Return (X, Y) of the center of cell containing provided text 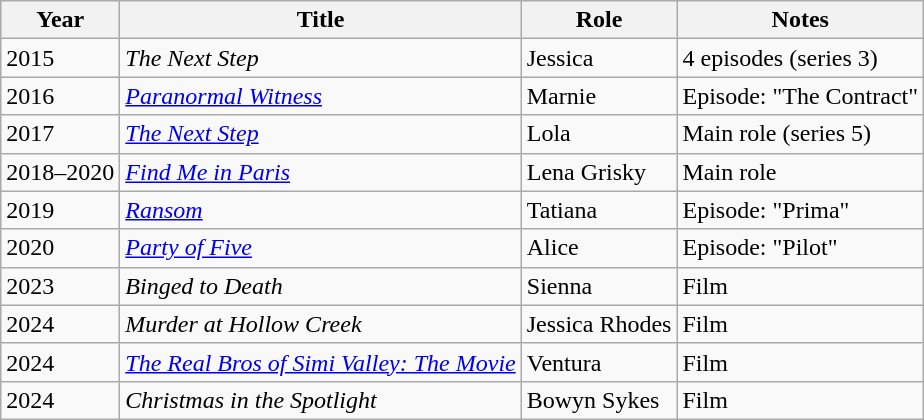
Paranormal Witness (320, 96)
Main role (800, 172)
Title (320, 20)
Find Me in Paris (320, 172)
2023 (60, 286)
Ventura (599, 362)
2015 (60, 58)
Main role (series 5) (800, 134)
Notes (800, 20)
Sienna (599, 286)
Ransom (320, 210)
Role (599, 20)
2018–2020 (60, 172)
Episode: "Pilot" (800, 248)
Episode: "Prima" (800, 210)
Alice (599, 248)
Bowyn Sykes (599, 400)
The Real Bros of Simi Valley: The Movie (320, 362)
2019 (60, 210)
Lena Grisky (599, 172)
Tatiana (599, 210)
Year (60, 20)
2020 (60, 248)
Lola (599, 134)
Marnie (599, 96)
Christmas in the Spotlight (320, 400)
2017 (60, 134)
Murder at Hollow Creek (320, 324)
Jessica (599, 58)
Binged to Death (320, 286)
Party of Five (320, 248)
2016 (60, 96)
4 episodes (series 3) (800, 58)
Jessica Rhodes (599, 324)
Episode: "The Contract" (800, 96)
